Search for the cell housing the specified text and yield its (x, y) center coordinate. 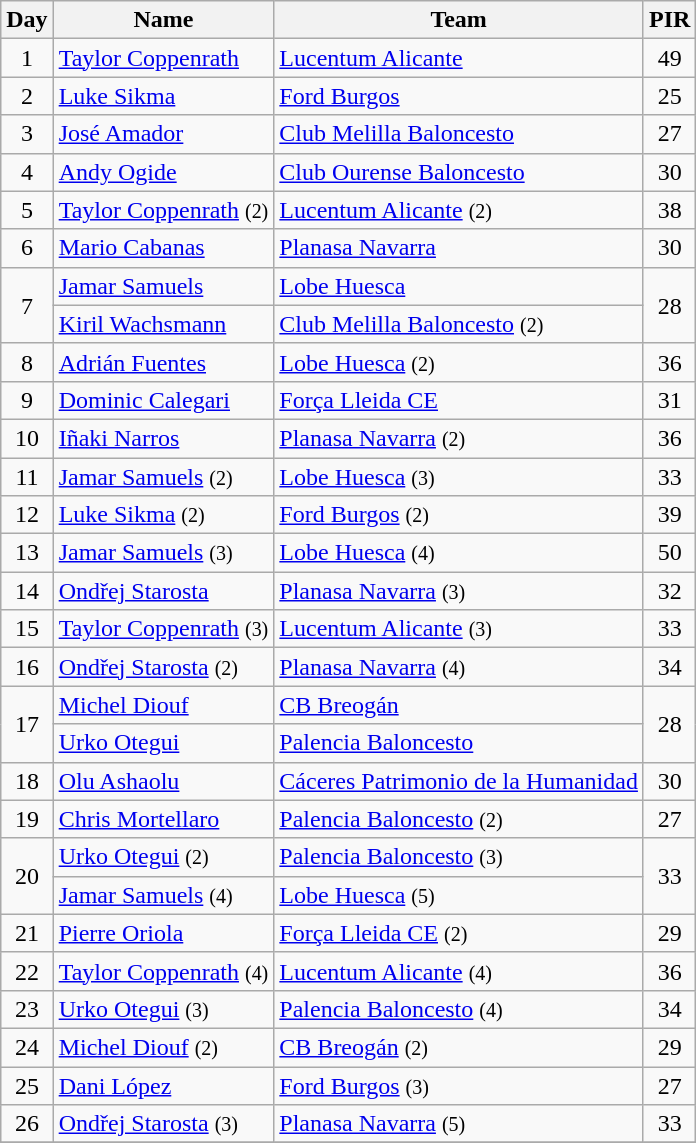
Taylor Coppenrath (3) (164, 629)
Ondřej Starosta (164, 591)
Ford Burgos (3) (459, 1085)
Ford Burgos (2) (459, 515)
Jamar Samuels (2) (164, 477)
CB Breogán (459, 705)
Planasa Navarra (3) (459, 591)
3 (27, 134)
Kiril Wachsmann (164, 324)
6 (27, 248)
Planasa Navarra (459, 248)
Taylor Coppenrath (164, 58)
Day (27, 20)
Palencia Baloncesto (459, 743)
14 (27, 591)
39 (669, 515)
49 (669, 58)
Lobe Huesca (5) (459, 895)
15 (27, 629)
Lucentum Alicante (4) (459, 971)
Ondřej Starosta (3) (164, 1124)
7 (27, 305)
Olu Ashaolu (164, 781)
12 (27, 515)
Lucentum Alicante (2) (459, 210)
Andy Ogide (164, 172)
Lucentum Alicante (3) (459, 629)
Lobe Huesca (2) (459, 362)
2 (27, 96)
Taylor Coppenrath (4) (164, 971)
20 (27, 876)
1 (27, 58)
Força Lleida CE (459, 400)
Pierre Oriola (164, 933)
38 (669, 210)
32 (669, 591)
Dani López (164, 1085)
22 (27, 971)
Cáceres Patrimonio de la Humanidad (459, 781)
50 (669, 553)
Urko Otegui (2) (164, 857)
16 (27, 667)
Lobe Huesca (459, 286)
4 (27, 172)
Jamar Samuels (4) (164, 895)
Dominic Calegari (164, 400)
CB Breogán (2) (459, 1047)
26 (27, 1124)
Club Melilla Baloncesto (2) (459, 324)
Palencia Baloncesto (2) (459, 819)
Club Ourense Baloncesto (459, 172)
Ford Burgos (459, 96)
José Amador (164, 134)
Jamar Samuels (164, 286)
Mario Cabanas (164, 248)
Ondřej Starosta (2) (164, 667)
Palencia Baloncesto (4) (459, 1009)
Lobe Huesca (3) (459, 477)
Planasa Navarra (2) (459, 438)
24 (27, 1047)
31 (669, 400)
Urko Otegui (3) (164, 1009)
Lobe Huesca (4) (459, 553)
Urko Otegui (164, 743)
Team (459, 20)
10 (27, 438)
13 (27, 553)
Club Melilla Baloncesto (459, 134)
Palencia Baloncesto (3) (459, 857)
21 (27, 933)
Taylor Coppenrath (2) (164, 210)
17 (27, 724)
11 (27, 477)
Name (164, 20)
Jamar Samuels (3) (164, 553)
8 (27, 362)
Michel Diouf (164, 705)
Luke Sikma (164, 96)
Lucentum Alicante (459, 58)
Chris Mortellaro (164, 819)
18 (27, 781)
5 (27, 210)
19 (27, 819)
PIR (669, 20)
Adrián Fuentes (164, 362)
Planasa Navarra (4) (459, 667)
Michel Diouf (2) (164, 1047)
Força Lleida CE (2) (459, 933)
23 (27, 1009)
Planasa Navarra (5) (459, 1124)
Luke Sikma (2) (164, 515)
Iñaki Narros (164, 438)
9 (27, 400)
